For the text-containing cell, return its midpoint in (x, y) coordinate format. 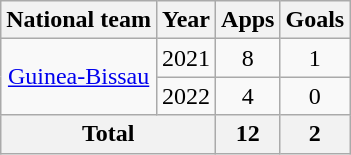
Apps (248, 20)
2022 (186, 96)
2021 (186, 58)
1 (315, 58)
12 (248, 134)
8 (248, 58)
Goals (315, 20)
0 (315, 96)
Guinea-Bissau (79, 77)
National team (79, 20)
Total (108, 134)
2 (315, 134)
4 (248, 96)
Year (186, 20)
